Return [x, y] of the center of cell containing provided text 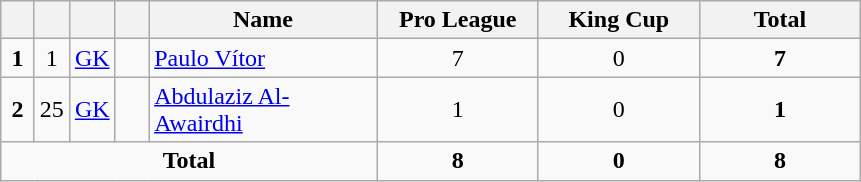
Pro League [458, 20]
2 [18, 110]
Abdulaziz Al-Awairdhi [264, 110]
Paulo Vítor [264, 58]
Name [264, 20]
King Cup [618, 20]
25 [52, 110]
